Return [x, y] of the center of cell containing provided text 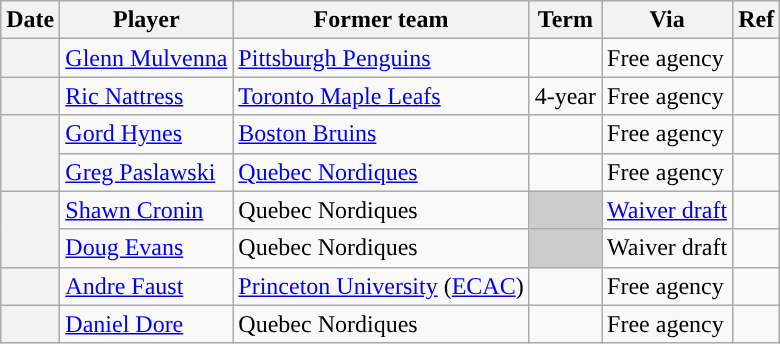
Shawn Cronin [146, 210]
Daniel Dore [146, 324]
Doug Evans [146, 248]
Ric Nattress [146, 96]
Gord Hynes [146, 134]
4-year [565, 96]
Boston Bruins [381, 134]
Via [668, 20]
Pittsburgh Penguins [381, 58]
Andre Faust [146, 286]
Glenn Mulvenna [146, 58]
Term [565, 20]
Date [30, 20]
Princeton University (ECAC) [381, 286]
Greg Paslawski [146, 172]
Ref [756, 20]
Toronto Maple Leafs [381, 96]
Former team [381, 20]
Player [146, 20]
